Scan for the cell matching the given text and deliver its (X, Y) coordinate at center. 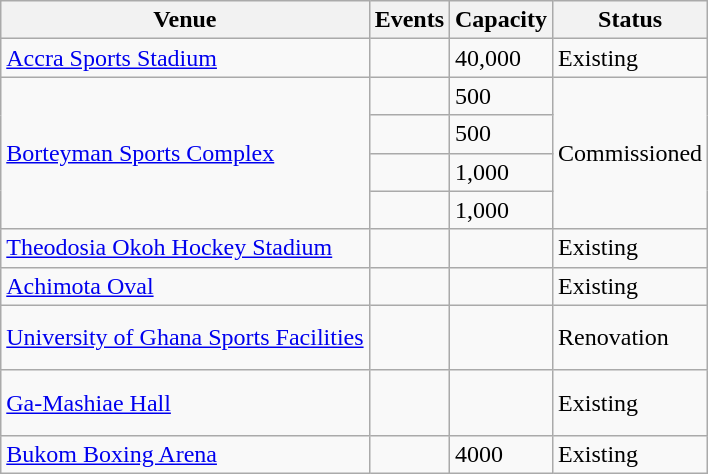
Bukom Boxing Arena (185, 454)
Borteyman Sports Complex (185, 153)
University of Ghana Sports Facilities (185, 338)
Venue (185, 20)
Achimota Oval (185, 286)
Theodosia Okoh Hockey Stadium (185, 248)
40,000 (502, 58)
4000 (502, 454)
Events (409, 20)
Capacity (502, 20)
Commissioned (630, 153)
Ga-Mashiae Hall (185, 402)
Accra Sports Stadium (185, 58)
Renovation (630, 338)
Status (630, 20)
